Scan for the cell matching the given text and deliver its [X, Y] coordinate at center. 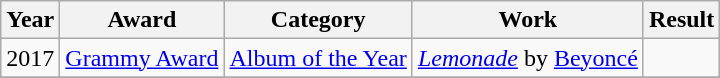
Album of the Year [318, 58]
Category [318, 20]
Award [142, 20]
Year [30, 20]
Grammy Award [142, 58]
2017 [30, 58]
Work [528, 20]
Result [681, 20]
Lemonade by Beyoncé [528, 58]
